Extract the (x, y) coordinate from the center of the cell holding the provided text.  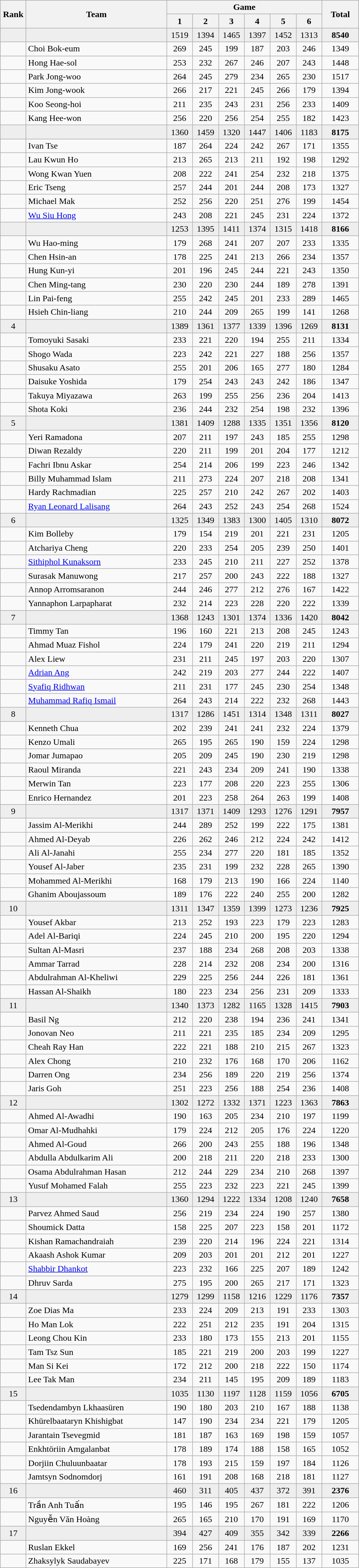
16 (13, 1490)
1411 (232, 229)
Chen Ming-tang (96, 284)
160 (205, 631)
Abdulla Abdulkarim Ali (96, 1158)
2376 (340, 1490)
Wu Siu Hong (96, 215)
1176 (309, 1297)
409 (232, 1533)
1340 (180, 1005)
Alex Liew (96, 659)
1459 (205, 132)
1242 (340, 1269)
1165 (257, 1005)
Lee Tak Man (96, 1380)
Adrian Ang (96, 673)
Ryan Leonard Lalisang (96, 506)
1325 (180, 520)
Man Si Kei (96, 1366)
269 (180, 49)
Dorjiin Chuluunbaatar (96, 1463)
1380 (340, 1213)
Kang Hee-won (96, 118)
1236 (309, 908)
184 (309, 1463)
1140 (340, 881)
1240 (309, 1199)
Dhruv Sarda (96, 1282)
1306 (340, 783)
1208 (283, 1199)
7357 (340, 1297)
1363 (309, 1103)
1333 (340, 991)
Jamtsyn Sodnomdorj (96, 1477)
1407 (340, 673)
1420 (309, 617)
1293 (257, 811)
250 (309, 548)
1292 (340, 160)
1412 (340, 839)
Jonovan Neo (96, 1033)
Kim Bolleby (96, 534)
2 (205, 21)
Kim Jong-wook (96, 90)
175 (309, 825)
237 (180, 950)
1350 (340, 271)
1328 (283, 1005)
427 (205, 1533)
1130 (205, 1394)
8131 (340, 326)
161 (180, 1477)
174 (232, 1449)
6705 (340, 1394)
1372 (340, 215)
Shusaku Asato (96, 368)
Game (244, 7)
Michael Mak (96, 201)
1390 (340, 867)
Shoumick Datta (96, 1227)
Zoe Dias Ma (96, 1310)
1307 (340, 659)
Park Jong-woo (96, 76)
1519 (180, 35)
12 (13, 1103)
1418 (309, 229)
1378 (340, 562)
1406 (283, 132)
1127 (340, 1477)
7 (13, 617)
Tsedendambyn Lkhaasüren (96, 1407)
1351 (283, 423)
Shota Koki (96, 409)
1216 (257, 1297)
Atchariya Cheng (96, 548)
1379 (340, 728)
Hardy Rachmadian (96, 492)
147 (180, 1421)
Nguyễn Văn Hoàng (96, 1519)
1199 (340, 1116)
1389 (180, 326)
1352 (340, 853)
137 (309, 1561)
1276 (283, 811)
Ahmad Muaz Fishol (96, 645)
Koo Seong-hoi (96, 104)
Osama Abdulrahman Hasan (96, 1172)
Kishan Ramachandraiah (96, 1241)
1283 (340, 922)
1415 (309, 1005)
1310 (309, 520)
8027 (340, 714)
Yeri Ramadona (96, 437)
Annop Arromsaranon (96, 589)
1368 (180, 617)
Kenzo Umali (96, 742)
1253 (180, 229)
240 (257, 895)
Ivan Tse (96, 146)
1517 (340, 76)
8072 (340, 520)
Wong Kwan Yuen (96, 174)
1158 (232, 1297)
Timmy Tan (96, 631)
Basil Ng (96, 1019)
1206 (340, 1505)
15 (13, 1394)
1401 (340, 548)
145 (232, 1380)
Ruslan Ekkel (96, 1547)
1172 (340, 1227)
Hung Kun-yi (96, 271)
146 (205, 1505)
1273 (283, 908)
1057 (340, 1435)
8 (13, 714)
1375 (340, 174)
1373 (205, 1005)
1126 (340, 1463)
Jaris Goh (96, 1089)
Diwan Rezaldy (96, 451)
1299 (205, 1297)
Ahmed Al-Deyab (96, 839)
253 (180, 63)
1451 (232, 714)
1448 (340, 63)
192 (283, 160)
Trần Anh Tuấn (96, 1505)
1220 (340, 1130)
Eric Tseng (96, 188)
1302 (180, 1103)
1291 (309, 811)
141 (309, 312)
Shabbir Dhankot (96, 1269)
258 (232, 797)
394 (180, 1533)
278 (309, 284)
Khürelbaataryn Khishigbat (96, 1421)
1332 (232, 1103)
182 (309, 118)
Cheah Ray Han (96, 1047)
14 (13, 1297)
1342 (340, 465)
460 (180, 1490)
238 (232, 1019)
1 (180, 21)
150 (309, 1366)
1288 (232, 423)
1447 (257, 132)
1452 (283, 35)
Enkhtöriin Amgalanbat (96, 1449)
1359 (232, 908)
Alex Chong (96, 1061)
1301 (232, 617)
Ammar Tarrad (96, 964)
275 (180, 1282)
1403 (340, 492)
1128 (257, 1394)
Lau Kwun Ho (96, 160)
Merwin Tan (96, 783)
279 (232, 76)
Ali Al-Janahi (96, 853)
1356 (309, 423)
Wu Hao-ming (96, 243)
Jarantain Tsevegmid (96, 1435)
1170 (340, 1519)
1320 (232, 132)
1443 (340, 700)
273 (205, 479)
Zhaksylyk Saudabayev (96, 1561)
Syafiq Ridhwan (96, 687)
1422 (340, 589)
17 (13, 1533)
1355 (340, 146)
Total (340, 14)
1268 (340, 312)
1284 (340, 368)
Yousef Al-Jaber (96, 867)
8120 (340, 423)
8175 (340, 132)
Hassan Al-Shaikh (96, 991)
Surasak Manuwong (96, 575)
1423 (340, 118)
1159 (283, 1394)
Raoul Miranda (96, 770)
Kenneth Chua (96, 728)
7903 (340, 1005)
1413 (340, 395)
1303 (340, 1310)
Fachri Ibnu Askar (96, 465)
1313 (309, 35)
262 (205, 839)
1138 (340, 1407)
Tomoyuki Sasaki (96, 340)
1155 (340, 1338)
Darren Ong (96, 1075)
13 (13, 1199)
1174 (340, 1366)
Daisuke Yoshida (96, 381)
Jassim Al-Merikhi (96, 825)
Sultan Al-Masri (96, 950)
Takuya Miyazawa (96, 395)
1229 (283, 1297)
Leong Chou Kin (96, 1338)
7863 (340, 1103)
Yousef Akbar (96, 922)
Ho Man Lok (96, 1324)
355 (257, 1533)
1197 (232, 1394)
1391 (340, 284)
2266 (340, 1533)
1395 (205, 229)
Parvez Ahmed Saud (96, 1213)
Mohammed Al-Merikhi (96, 881)
1286 (205, 714)
Shogo Wada (96, 354)
1336 (283, 617)
7658 (340, 1199)
Ghanim Aboujassoum (96, 895)
9 (13, 811)
172 (180, 1366)
Adel Al-Bariqi (96, 936)
Tam Tsz Sun (96, 1352)
372 (283, 1490)
Muhammad Rafiq Ismail (96, 700)
1316 (340, 964)
1269 (309, 326)
405 (232, 1490)
Chen Hsin-an (96, 257)
1212 (340, 451)
1056 (309, 1394)
10 (13, 908)
Omar Al-Mudhahki (96, 1130)
1405 (283, 520)
8540 (340, 35)
1524 (340, 506)
Hong Hae-sol (96, 63)
342 (283, 1533)
154 (205, 534)
1377 (232, 326)
Lin Pai-feng (96, 298)
1052 (340, 1449)
3 (232, 21)
1162 (340, 1061)
1383 (232, 520)
Abdulrahman Al-Kheliwi (96, 978)
7925 (340, 908)
1223 (283, 1103)
Ahmed Al-Awadhi (96, 1116)
8166 (340, 229)
1231 (340, 1547)
11 (13, 1005)
Jomar Jumapao (96, 756)
Yusuf Mohamed Falah (96, 1186)
Ahmed Al-Goud (96, 1144)
1222 (232, 1199)
186 (309, 381)
Choi Bok-eum (96, 49)
1295 (340, 1033)
311 (205, 1490)
1272 (205, 1103)
Billy Muhammad Islam (96, 479)
7957 (340, 811)
Enrico Hernandez (96, 797)
Team (96, 14)
8042 (340, 617)
Akaash Ashok Kumar (96, 1255)
Yannaphon Larpapharat (96, 603)
Hsieh Chin-liang (96, 312)
Rank (13, 14)
1454 (340, 201)
391 (309, 1490)
437 (257, 1490)
Sithiphol Kunaksorn (96, 562)
339 (309, 1533)
1279 (180, 1297)
